Pinpoint the cell where the given text exists, returning its (x, y) midpoint coordinate. 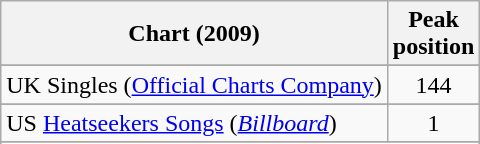
Chart (2009) (194, 34)
US Heatseekers Songs (Billboard) (194, 123)
1 (433, 123)
Peakposition (433, 34)
144 (433, 85)
UK Singles (Official Charts Company) (194, 85)
